Determine the [X, Y] coordinate at the center of the cell enclosing the given text.  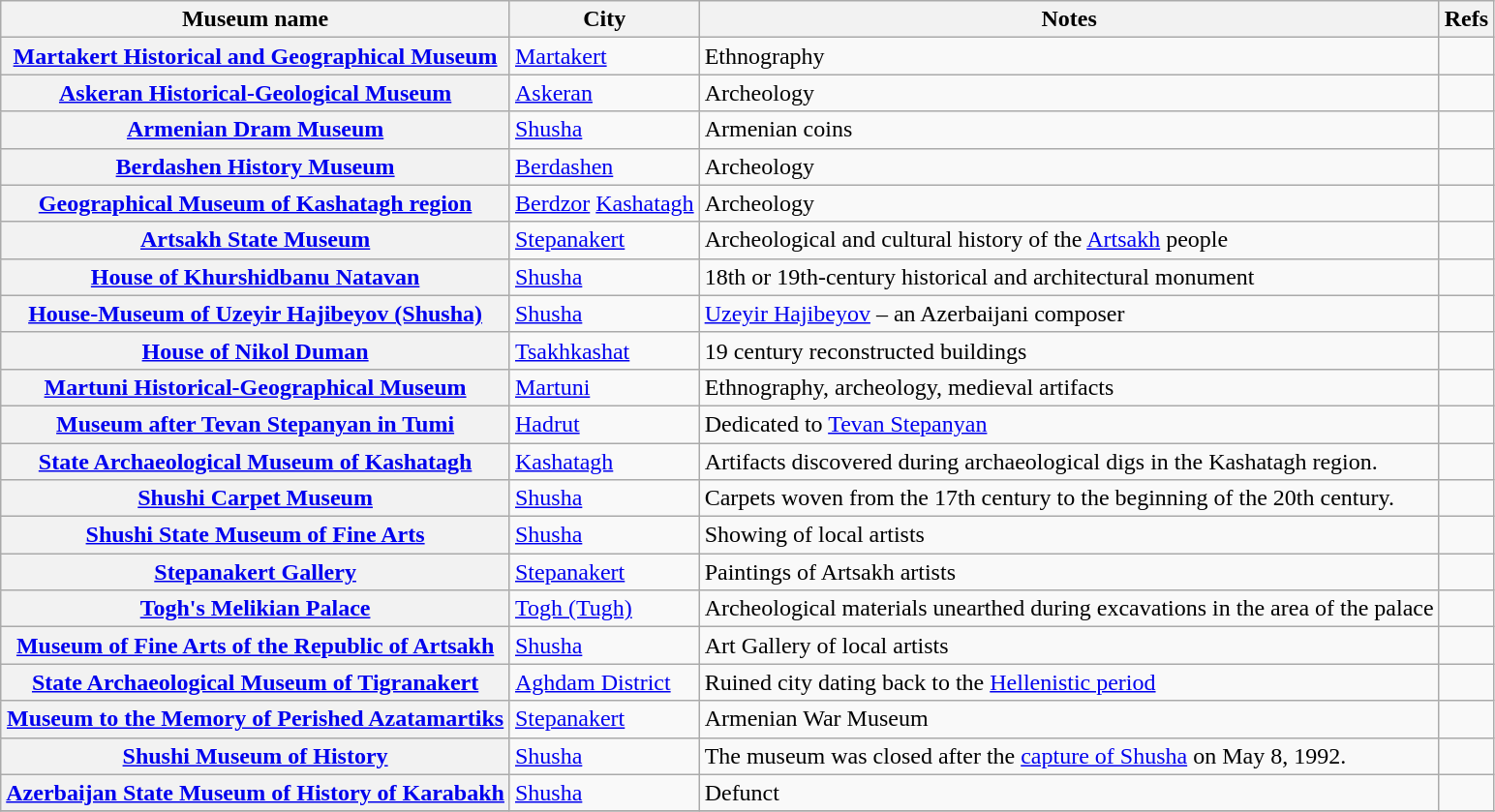
Museum of Fine Arts of the Republic of Artsakh [256, 646]
The museum was closed after the capture of Shusha on May 8, 1992. [1069, 756]
Archeological materials unearthed during excavations in the area of the palace [1069, 609]
Artifacts discovered during archaeological digs in the Kashatagh region. [1069, 462]
Tsakhkashat [604, 350]
Carpets woven from the 17th century to the beginning of the 20th century. [1069, 498]
Art Gallery of local artists [1069, 646]
Notes [1069, 19]
Uzeyir Hajibeyov – an Azerbaijani composer [1069, 314]
Azerbaijan State Museum of History of Karabakh [256, 793]
State Archaeological Museum of Kashatagh [256, 462]
Showing of local artists [1069, 535]
Refs [1466, 19]
Martakert [604, 56]
Shushi Museum of History [256, 756]
Kashatagh [604, 462]
Berdzor Kashatagh [604, 203]
City [604, 19]
Togh (Tugh) [604, 609]
Martuni Historical-Geographical Museum [256, 387]
Ruined city dating back to the Hellenistic period [1069, 682]
Archeological and cultural history of the Artsakh people [1069, 240]
Armenian War Museum [1069, 719]
Paintings of Artsakh artists [1069, 572]
Armenian Dram Museum [256, 130]
Berdashen [604, 166]
Museum name [256, 19]
Museum after Tevan Stepanyan in Tumi [256, 424]
House-Museum of Uzeyir Hajibeyov (Shusha) [256, 314]
Dedicated to Tevan Stepanyan [1069, 424]
18th or 19th-century historical and architectural monument [1069, 277]
Ethnography [1069, 56]
State Archaeological Museum of Tigranakert [256, 682]
Berdashen History Museum [256, 166]
Martuni [604, 387]
Shushi Carpet Museum [256, 498]
Museum to the Memory of Perished Azatamartiks [256, 719]
House of Khurshidbanu Natavan [256, 277]
Aghdam District [604, 682]
Defunct [1069, 793]
House of Nikol Duman [256, 350]
Geographical Museum of Kashatagh region [256, 203]
Shushi State Museum of Fine Arts [256, 535]
Askeran [604, 93]
Hadrut [604, 424]
Stepanakert Gallery [256, 572]
Artsakh State Museum [256, 240]
Martakert Historical and Geographical Museum [256, 56]
Armenian coins [1069, 130]
Togh's Melikian Palace [256, 609]
Ethnography, archeology, medieval artifacts [1069, 387]
19 century reconstructed buildings [1069, 350]
Askeran Historical-Geological Museum [256, 93]
